Search for the cell housing the specified text and yield its [x, y] center coordinate. 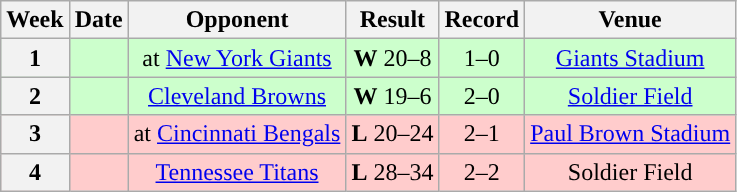
Week [35, 20]
2 [35, 96]
3 [35, 134]
W 20–8 [392, 58]
2–0 [482, 96]
Date [98, 20]
at New York Giants [237, 58]
4 [35, 172]
L 20–24 [392, 134]
Giants Stadium [630, 58]
Opponent [237, 20]
at Cincinnati Bengals [237, 134]
2–1 [482, 134]
Paul Brown Stadium [630, 134]
W 19–6 [392, 96]
1–0 [482, 58]
1 [35, 58]
Result [392, 20]
Record [482, 20]
L 28–34 [392, 172]
Cleveland Browns [237, 96]
Venue [630, 20]
2–2 [482, 172]
Tennessee Titans [237, 172]
